From the cell containing the given text, extract its center point as [X, Y] coordinate. 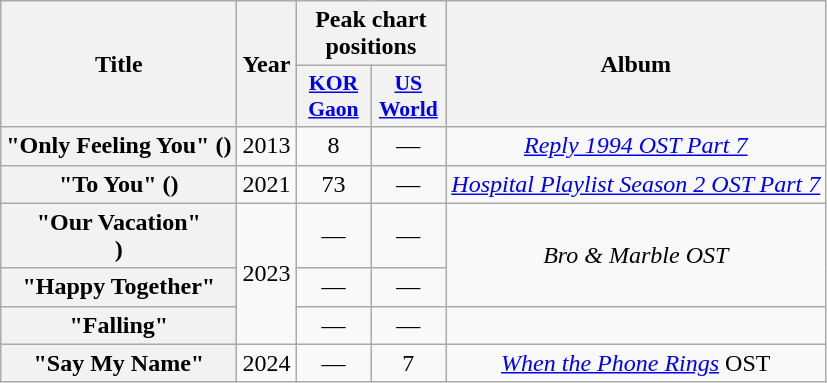
When the Phone Rings OST [636, 363]
Peak chart positions [371, 34]
"Happy Together" [119, 287]
USWorld [408, 96]
2021 [266, 184]
Bro & Marble OST [636, 254]
2023 [266, 274]
Reply 1994 OST Part 7 [636, 146]
Hospital Playlist Season 2 OST Part 7 [636, 184]
"Only Feeling You" () [119, 146]
"To You" () [119, 184]
"Falling" [119, 325]
KORGaon [334, 96]
2013 [266, 146]
Year [266, 64]
7 [408, 363]
"Our Vacation") [119, 236]
Title [119, 64]
"Say My Name" [119, 363]
2024 [266, 363]
Album [636, 64]
8 [334, 146]
73 [334, 184]
